Identify which cell holds the provided text, then report its [x, y] central coordinate. 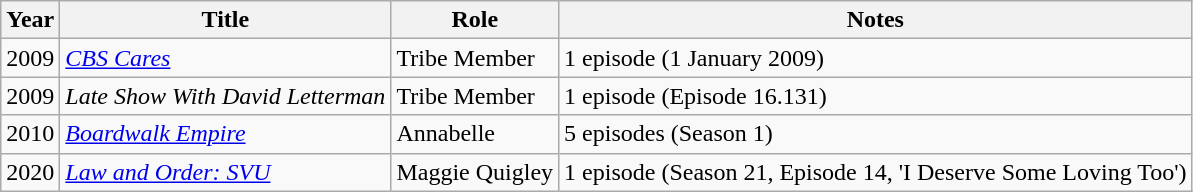
1 episode (Episode 16.131) [876, 96]
Role [475, 20]
Maggie Quigley [475, 172]
CBS Cares [226, 58]
1 episode (Season 21, Episode 14, 'I Deserve Some Loving Too') [876, 172]
Late Show With David Letterman [226, 96]
Annabelle [475, 134]
Law and Order: SVU [226, 172]
2020 [30, 172]
Notes [876, 20]
Title [226, 20]
Year [30, 20]
2010 [30, 134]
5 episodes (Season 1) [876, 134]
Boardwalk Empire [226, 134]
1 episode (1 January 2009) [876, 58]
